Identify which cell holds the provided text, then report its (X, Y) central coordinate. 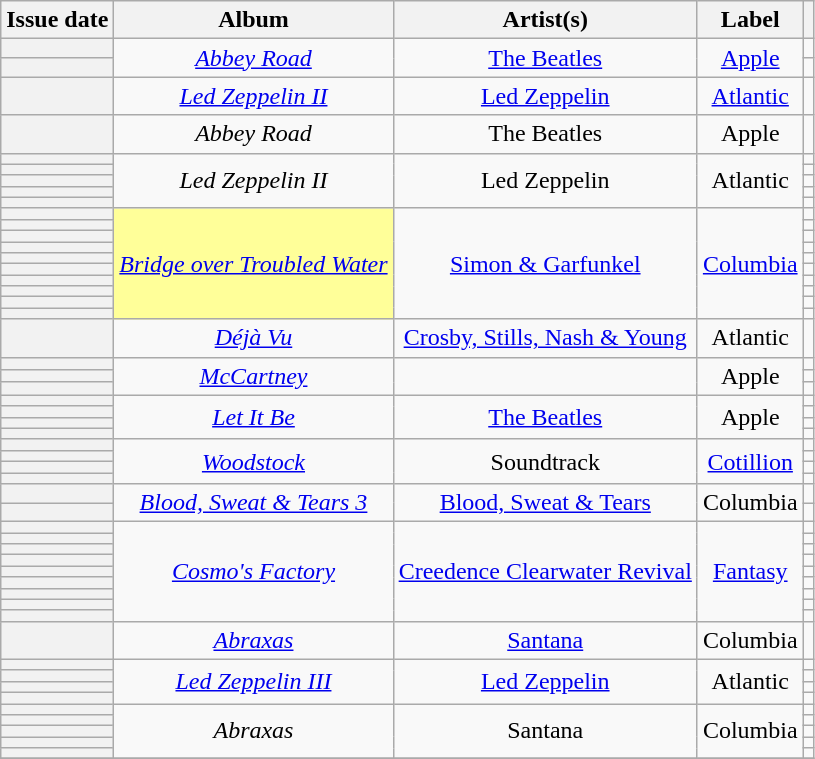
Issue date (58, 20)
Bridge over Troubled Water (254, 264)
Blood, Sweat & Tears 3 (254, 503)
Cosmo's Factory (254, 572)
Label (750, 20)
Crosby, Stills, Nash & Young (545, 338)
Fantasy (750, 572)
McCartney (254, 376)
Let It Be (254, 417)
Cotillion (750, 461)
Album (254, 20)
Soundtrack (545, 461)
Déjà Vu (254, 338)
Led Zeppelin III (254, 681)
Woodstock (254, 461)
Simon & Garfunkel (545, 264)
Blood, Sweat & Tears (545, 503)
Artist(s) (545, 20)
Creedence Clearwater Revival (545, 572)
